Scan for the cell matching the given text and deliver its (x, y) coordinate at center. 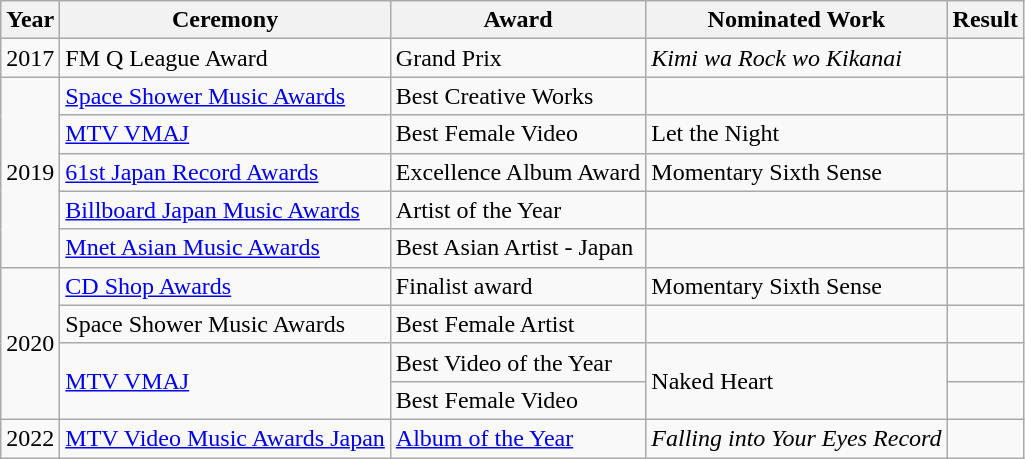
Album of the Year (518, 438)
Let the Night (796, 134)
2020 (30, 343)
Billboard Japan Music Awards (226, 210)
Ceremony (226, 20)
Best Creative Works (518, 96)
Naked Heart (796, 381)
Kimi wa Rock wo Kikanai (796, 58)
2019 (30, 172)
Falling into Your Eyes Record (796, 438)
2022 (30, 438)
Best Asian Artist - Japan (518, 248)
Result (985, 20)
CD Shop Awards (226, 286)
FM Q League Award (226, 58)
Artist of the Year (518, 210)
Grand Prix (518, 58)
2017 (30, 58)
Best Female Artist (518, 324)
Award (518, 20)
MTV Video Music Awards Japan (226, 438)
61st Japan Record Awards (226, 172)
Nominated Work (796, 20)
Mnet Asian Music Awards (226, 248)
Best Video of the Year (518, 362)
Year (30, 20)
Finalist award (518, 286)
Excellence Album Award (518, 172)
